From the cell containing the given text, extract its center point as (X, Y) coordinate. 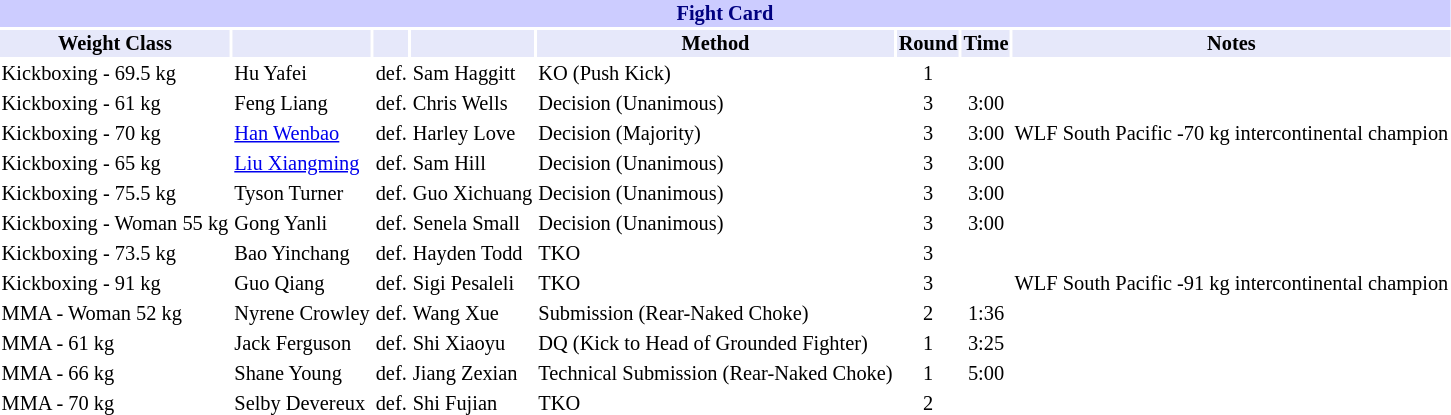
Technical Submission (Rear-Naked Choke) (716, 374)
Round (928, 44)
Kickboxing - 65 kg (115, 164)
Hu Yafei (302, 74)
Shane Young (302, 374)
Sigi Pesaleli (472, 284)
Method (716, 44)
3:25 (986, 344)
Bao Yinchang (302, 254)
Gong Yanli (302, 224)
Guo Xichuang (472, 194)
5:00 (986, 374)
Fight Card (725, 14)
2 (928, 314)
Kickboxing - 91 kg (115, 284)
Submission (Rear-Naked Choke) (716, 314)
Tyson Turner (302, 194)
Kickboxing - 75.5 kg (115, 194)
Harley Love (472, 134)
WLF South Pacific -70 kg intercontinental champion (1232, 134)
Kickboxing - 70 kg (115, 134)
Jiang Zexian (472, 374)
Sam Hill (472, 164)
Weight Class (115, 44)
Chris Wells (472, 104)
DQ (Kick to Head of Grounded Fighter) (716, 344)
Han Wenbao (302, 134)
MMA - Woman 52 kg (115, 314)
Feng Liang (302, 104)
Nyrene Crowley (302, 314)
Kickboxing - 61 kg (115, 104)
Sam Haggitt (472, 74)
MMA - 61 kg (115, 344)
Senela Small (472, 224)
Jack Ferguson (302, 344)
Kickboxing - 73.5 kg (115, 254)
Shi Xiaoyu (472, 344)
MMA - 66 kg (115, 374)
Notes (1232, 44)
Guo Qiang (302, 284)
Kickboxing - 69.5 kg (115, 74)
KO (Push Kick) (716, 74)
Decision (Majority) (716, 134)
Liu Xiangming (302, 164)
1:36 (986, 314)
Wang Xue (472, 314)
WLF South Pacific -91 kg intercontinental champion (1232, 284)
Time (986, 44)
Kickboxing - Woman 55 kg (115, 224)
Hayden Todd (472, 254)
